Identify which cell holds the provided text, then report its [X, Y] central coordinate. 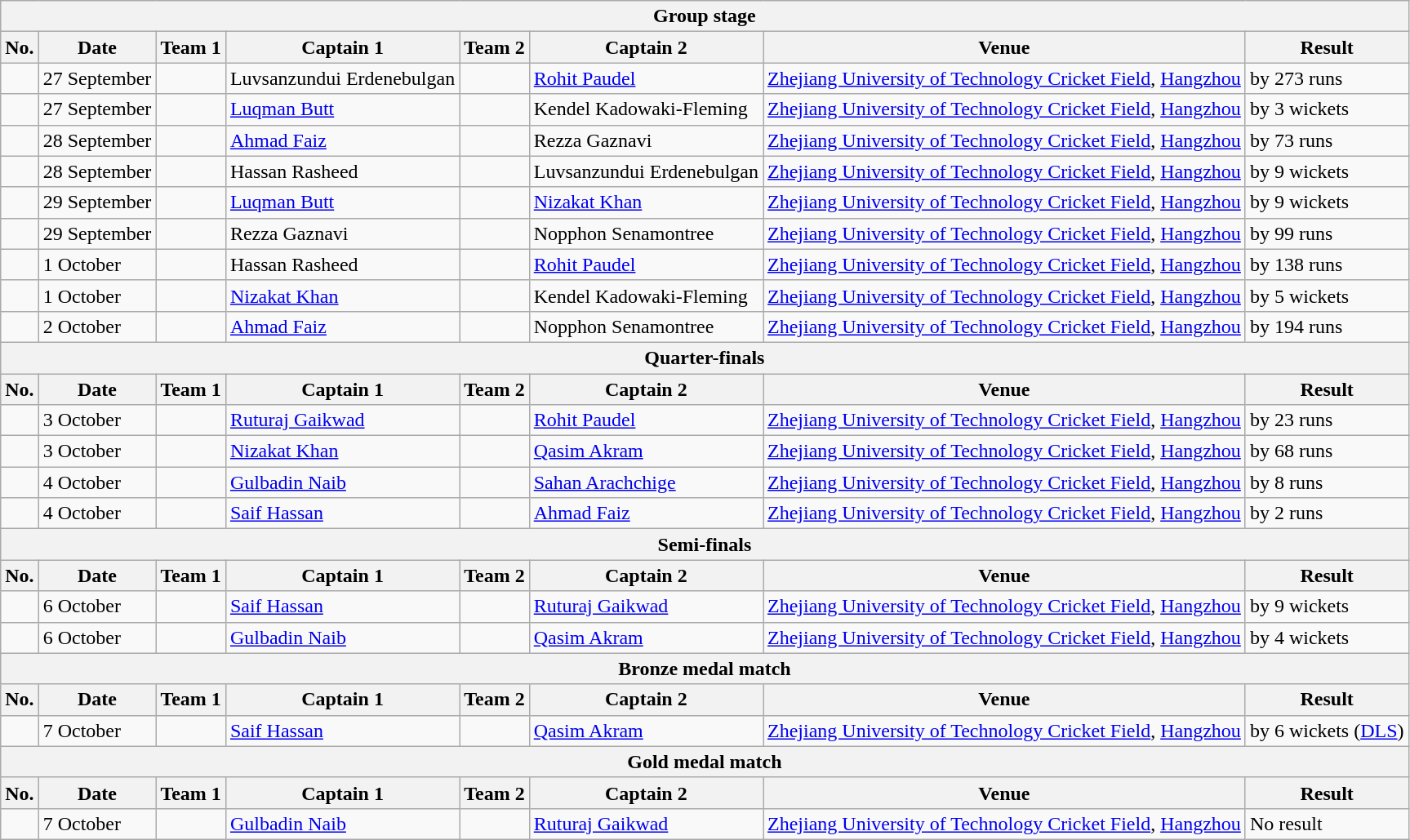
by 4 wickets [1327, 638]
by 73 runs [1327, 140]
by 23 runs [1327, 420]
by 68 runs [1327, 451]
by 8 runs [1327, 482]
by 194 runs [1327, 327]
by 99 runs [1327, 233]
2 October [97, 327]
by 2 runs [1327, 513]
by 5 wickets [1327, 296]
by 138 runs [1327, 264]
by 6 wickets (DLS) [1327, 731]
Semi-finals [705, 544]
Sahan Arachchige [646, 482]
Quarter-finals [705, 358]
Bronze medal match [705, 669]
Gold medal match [705, 762]
by 3 wickets [1327, 109]
by 273 runs [1327, 78]
No result [1327, 824]
Group stage [705, 16]
